Capture the cell that displays the provided text and extract its [x, y] central coordinate. 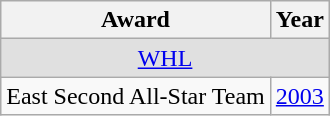
WHL [166, 58]
East Second All-Star Team [136, 96]
2003 [300, 96]
Year [300, 20]
Award [136, 20]
